Identify which cell holds the provided text, then report its (X, Y) central coordinate. 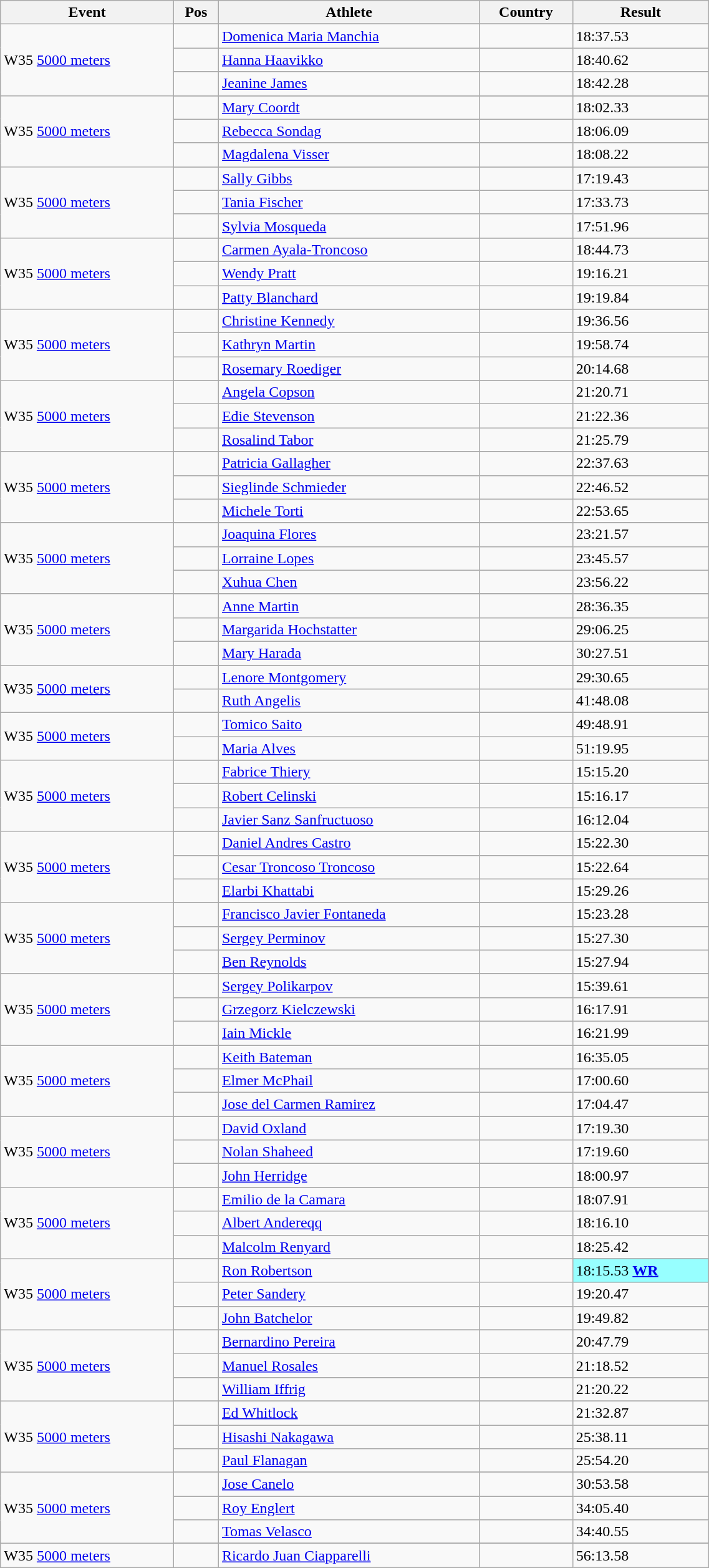
Malcolm Renyard (349, 1247)
Maria Alves (349, 748)
17:19.60 (641, 1152)
Ricardo Juan Ciapparelli (349, 1556)
Nolan Shaheed (349, 1152)
19:36.56 (641, 321)
22:46.52 (641, 487)
29:30.65 (641, 677)
Ruth Angelis (349, 701)
David Oxland (349, 1128)
Pos (196, 12)
Joaquina Flores (349, 535)
21:32.87 (641, 1413)
16:12.04 (641, 820)
Ben Reynolds (349, 962)
15:23.28 (641, 914)
15:22.64 (641, 867)
15:27.94 (641, 962)
18:08.22 (641, 155)
29:06.25 (641, 629)
Emilio de la Camara (349, 1199)
Anne Martin (349, 606)
Robert Celinski (349, 796)
Margarida Hochstatter (349, 629)
Sergey Perminov (349, 938)
18:00.97 (641, 1176)
19:16.21 (641, 273)
Event (87, 12)
Javier Sanz Sanfructuoso (349, 820)
Wendy Pratt (349, 273)
Jose del Carmen Ramirez (349, 1105)
23:21.57 (641, 535)
Result (641, 12)
21:20.71 (641, 392)
21:18.52 (641, 1365)
18:25.42 (641, 1247)
22:37.63 (641, 463)
17:33.73 (641, 202)
17:04.47 (641, 1105)
15:27.30 (641, 938)
Patricia Gallagher (349, 463)
Tomico Saito (349, 725)
16:35.05 (641, 1057)
19:49.82 (641, 1318)
Christine Kennedy (349, 321)
Xuhua Chen (349, 582)
25:54.20 (641, 1461)
17:51.96 (641, 226)
Paul Flanagan (349, 1461)
Sylvia Mosqueda (349, 226)
Ed Whitlock (349, 1413)
15:39.61 (641, 985)
Hanna Haavikko (349, 60)
18:15.53 WR (641, 1270)
15:22.30 (641, 843)
Keith Bateman (349, 1057)
18:06.09 (641, 131)
Elmer McPhail (349, 1081)
Lenore Montgomery (349, 677)
Sally Gibbs (349, 178)
Sergey Polikarpov (349, 985)
Elarbi Khattabi (349, 891)
Jose Canelo (349, 1484)
Bernardino Pereira (349, 1342)
22:53.65 (641, 511)
17:19.30 (641, 1128)
Rebecca Sondag (349, 131)
Fabrice Thiery (349, 772)
15:15.20 (641, 772)
25:38.11 (641, 1436)
34:05.40 (641, 1508)
Carmen Ayala-Troncoso (349, 249)
Jeanine James (349, 84)
Tania Fischer (349, 202)
Tomas Velasco (349, 1532)
Iain Mickle (349, 1033)
Edie Stevenson (349, 416)
17:19.43 (641, 178)
21:20.22 (641, 1389)
John Herridge (349, 1176)
15:16.17 (641, 796)
Magdalena Visser (349, 155)
18:40.62 (641, 60)
Domenica Maria Manchia (349, 36)
Peter Sandery (349, 1294)
Kathryn Martin (349, 345)
15:29.26 (641, 891)
Rosemary Roediger (349, 369)
51:19.95 (641, 748)
21:25.79 (641, 440)
41:48.08 (641, 701)
Daniel Andres Castro (349, 843)
Mary Coordt (349, 107)
49:48.91 (641, 725)
16:17.91 (641, 1009)
23:56.22 (641, 582)
Ron Robertson (349, 1270)
William Iffrig (349, 1389)
Patty Blanchard (349, 298)
John Batchelor (349, 1318)
Michele Torti (349, 511)
16:21.99 (641, 1033)
18:02.33 (641, 107)
17:00.60 (641, 1081)
19:20.47 (641, 1294)
Cesar Troncoso Troncoso (349, 867)
30:53.58 (641, 1484)
18:44.73 (641, 249)
18:07.91 (641, 1199)
34:40.55 (641, 1532)
18:37.53 (641, 36)
Athlete (349, 12)
19:19.84 (641, 298)
Grzegorz Kielczewski (349, 1009)
Mary Harada (349, 653)
Roy Englert (349, 1508)
20:47.79 (641, 1342)
23:45.57 (641, 558)
56:13.58 (641, 1556)
21:22.36 (641, 416)
Country (526, 12)
19:58.74 (641, 345)
Lorraine Lopes (349, 558)
20:14.68 (641, 369)
18:42.28 (641, 84)
Hisashi Nakagawa (349, 1436)
18:16.10 (641, 1223)
30:27.51 (641, 653)
Angela Copson (349, 392)
28:36.35 (641, 606)
Albert Andereqq (349, 1223)
Manuel Rosales (349, 1365)
Rosalind Tabor (349, 440)
Sieglinde Schmieder (349, 487)
Francisco Javier Fontaneda (349, 914)
